From the cell containing the given text, extract its center point as [x, y] coordinate. 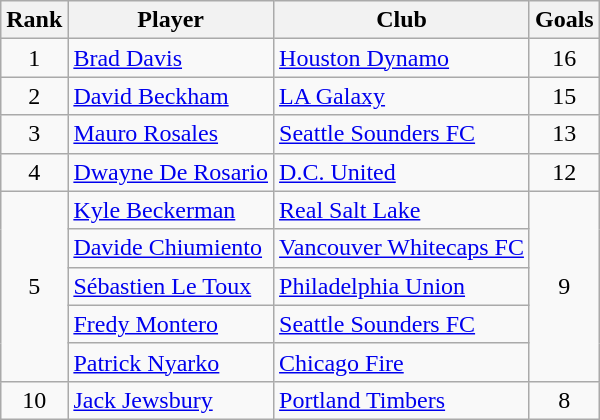
3 [34, 134]
Vancouver Whitecaps FC [402, 248]
12 [564, 172]
Kyle Beckerman [171, 210]
16 [564, 58]
Rank [34, 20]
13 [564, 134]
Real Salt Lake [402, 210]
Chicago Fire [402, 362]
D.C. United [402, 172]
Brad Davis [171, 58]
5 [34, 286]
Jack Jewsbury [171, 400]
Philadelphia Union [402, 286]
9 [564, 286]
8 [564, 400]
Fredy Montero [171, 324]
15 [564, 96]
2 [34, 96]
Club [402, 20]
1 [34, 58]
Player [171, 20]
Patrick Nyarko [171, 362]
Goals [564, 20]
Portland Timbers [402, 400]
David Beckham [171, 96]
Dwayne De Rosario [171, 172]
Davide Chiumiento [171, 248]
10 [34, 400]
LA Galaxy [402, 96]
Sébastien Le Toux [171, 286]
4 [34, 172]
Houston Dynamo [402, 58]
Mauro Rosales [171, 134]
